Identify which cell holds the provided text, then report its [X, Y] central coordinate. 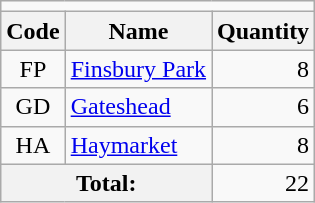
6 [264, 107]
Gateshead [138, 107]
GD [33, 107]
Haymarket [138, 145]
22 [264, 183]
HA [33, 145]
Total: [106, 183]
FP [33, 69]
Name [138, 31]
Finsbury Park [138, 69]
Quantity [264, 31]
Code [33, 31]
